Scan for the cell matching the given text and deliver its [X, Y] coordinate at center. 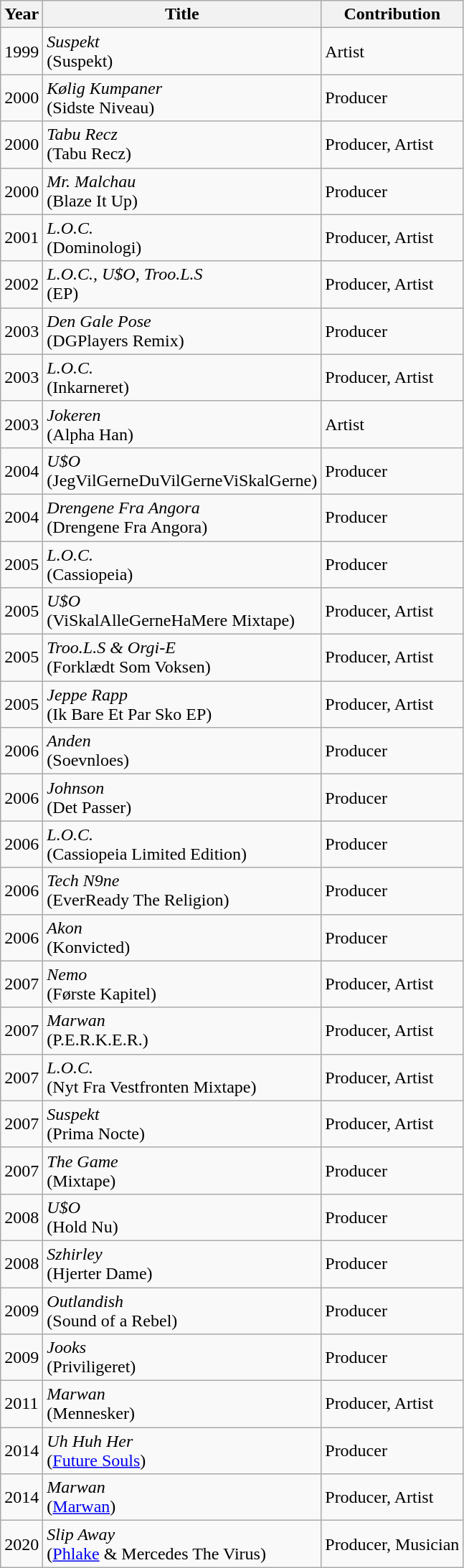
Marwan(P.E.R.K.E.R.) [182, 1031]
Suspekt(Suspekt) [182, 52]
Title [182, 14]
Mr. Malchau(Blaze It Up) [182, 191]
L.O.C.(Inkarneret) [182, 377]
U$O(Hold Nu) [182, 1217]
Marwan(Marwan) [182, 1497]
L.O.C., U$O, Troo.L.S(EP) [182, 284]
L.O.C.(Cassiopeia Limited Edition) [182, 845]
Year [22, 14]
Marwan(Mennesker) [182, 1404]
Uh Huh Her(Future Souls) [182, 1451]
1999 [22, 52]
2020 [22, 1544]
Troo.L.S & Orgi-E(Forklædt Som Voksen) [182, 658]
2011 [22, 1404]
Outlandish(Sound of a Rebel) [182, 1311]
L.O.C.(Nyt Fra Vestfronten Mixtape) [182, 1077]
Producer, Musician [392, 1544]
Johnson(Det Passer) [182, 797]
U$O(ViSkalAlleGerneHaMere Mixtape) [182, 611]
Drengene Fra Angora(Drengene Fra Angora) [182, 518]
Anden(Soevnloes) [182, 751]
Szhirley(Hjerter Dame) [182, 1263]
Akon(Konvicted) [182, 938]
Jooks(Priviligeret) [182, 1358]
Tabu Recz(Tabu Recz) [182, 145]
Kølig Kumpaner(Sidste Niveau) [182, 98]
The Game(Mixtape) [182, 1170]
Contribution [392, 14]
2002 [22, 284]
Jokeren(Alpha Han) [182, 424]
Nemo(Første Kapitel) [182, 984]
Tech N9ne(EverReady The Religion) [182, 890]
Slip Away(Phlake & Mercedes The Virus) [182, 1544]
L.O.C.(Cassiopeia) [182, 564]
U$O(JegVilGerneDuVilGerneViSkalGerne) [182, 470]
Jeppe Rapp(Ik Bare Et Par Sko EP) [182, 704]
L.O.C.(Dominologi) [182, 238]
2001 [22, 238]
Suspekt(Prima Nocte) [182, 1124]
Den Gale Pose(DGPlayers Remix) [182, 331]
